Capture the cell that displays the provided text and extract its (x, y) central coordinate. 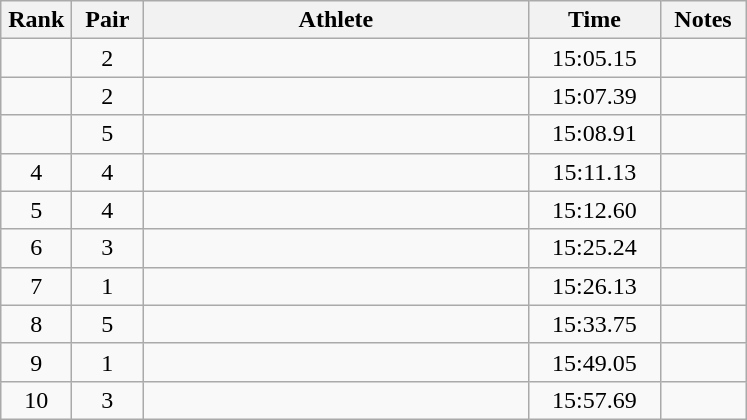
9 (36, 362)
7 (36, 286)
8 (36, 324)
15:11.13 (594, 172)
15:25.24 (594, 248)
10 (36, 400)
15:05.15 (594, 58)
15:49.05 (594, 362)
15:33.75 (594, 324)
6 (36, 248)
Notes (703, 20)
Time (594, 20)
15:07.39 (594, 96)
Pair (108, 20)
Athlete (336, 20)
15:26.13 (594, 286)
15:12.60 (594, 210)
Rank (36, 20)
15:08.91 (594, 134)
15:57.69 (594, 400)
